Identify which cell holds the provided text, then report its [x, y] central coordinate. 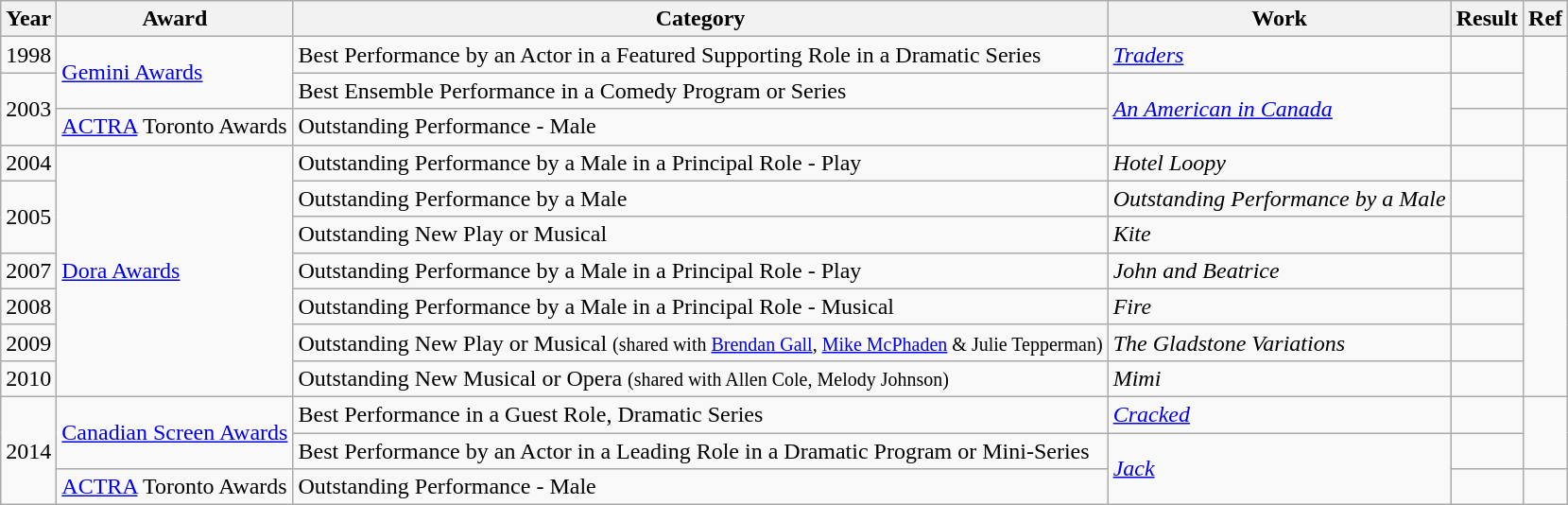
2010 [28, 378]
Best Performance by an Actor in a Leading Role in a Dramatic Program or Mini-Series [700, 451]
Category [700, 19]
The Gladstone Variations [1280, 342]
2007 [28, 270]
Dora Awards [175, 270]
Cracked [1280, 414]
1998 [28, 55]
Best Performance in a Guest Role, Dramatic Series [700, 414]
Traders [1280, 55]
2004 [28, 163]
Year [28, 19]
Fire [1280, 306]
Outstanding New Play or Musical [700, 235]
Mimi [1280, 378]
Best Performance by an Actor in a Featured Supporting Role in a Dramatic Series [700, 55]
Best Ensemble Performance in a Comedy Program or Series [700, 91]
2003 [28, 109]
2009 [28, 342]
Work [1280, 19]
Outstanding New Musical or Opera (shared with Allen Cole, Melody Johnson) [700, 378]
Hotel Loopy [1280, 163]
Gemini Awards [175, 73]
2008 [28, 306]
Award [175, 19]
Ref [1546, 19]
John and Beatrice [1280, 270]
Result [1487, 19]
Jack [1280, 469]
2014 [28, 450]
Canadian Screen Awards [175, 432]
Outstanding New Play or Musical (shared with Brendan Gall, Mike McPhaden & Julie Tepperman) [700, 342]
An American in Canada [1280, 109]
2005 [28, 217]
Outstanding Performance by a Male in a Principal Role - Musical [700, 306]
Kite [1280, 235]
